Find where the given text appears and provide that cell's center as (x, y) coordinate. 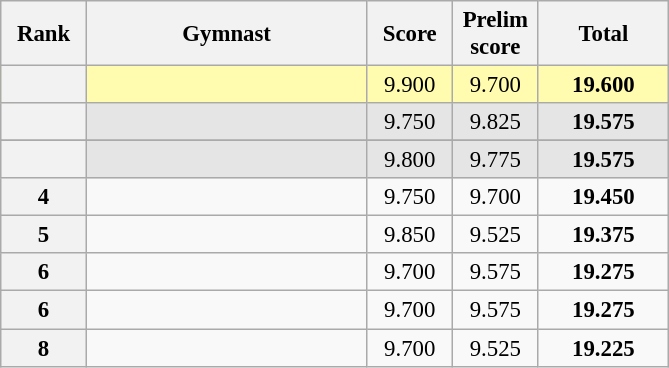
19.450 (604, 197)
Rank (44, 34)
8 (44, 348)
9.850 (410, 235)
19.375 (604, 235)
9.775 (496, 160)
9.900 (410, 85)
5 (44, 235)
Gymnast (226, 34)
Prelim score (496, 34)
4 (44, 197)
19.600 (604, 85)
Total (604, 34)
9.800 (410, 160)
9.825 (496, 122)
19.225 (604, 348)
Score (410, 34)
